Determine the (x, y) coordinate at the center of the cell enclosing the given text.  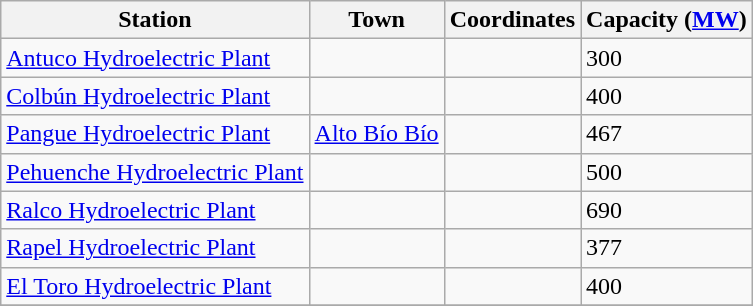
Pehuenche Hydroelectric Plant (155, 172)
Rapel Hydroelectric Plant (155, 248)
Pangue Hydroelectric Plant (155, 134)
El Toro Hydroelectric Plant (155, 286)
Coordinates (512, 20)
Capacity (MW) (667, 20)
690 (667, 210)
467 (667, 134)
Station (155, 20)
Ralco Hydroelectric Plant (155, 210)
300 (667, 58)
Town (376, 20)
377 (667, 248)
Colbún Hydroelectric Plant (155, 96)
Alto Bío Bío (376, 134)
Antuco Hydroelectric Plant (155, 58)
500 (667, 172)
